Identify which cell holds the provided text, then report its [x, y] central coordinate. 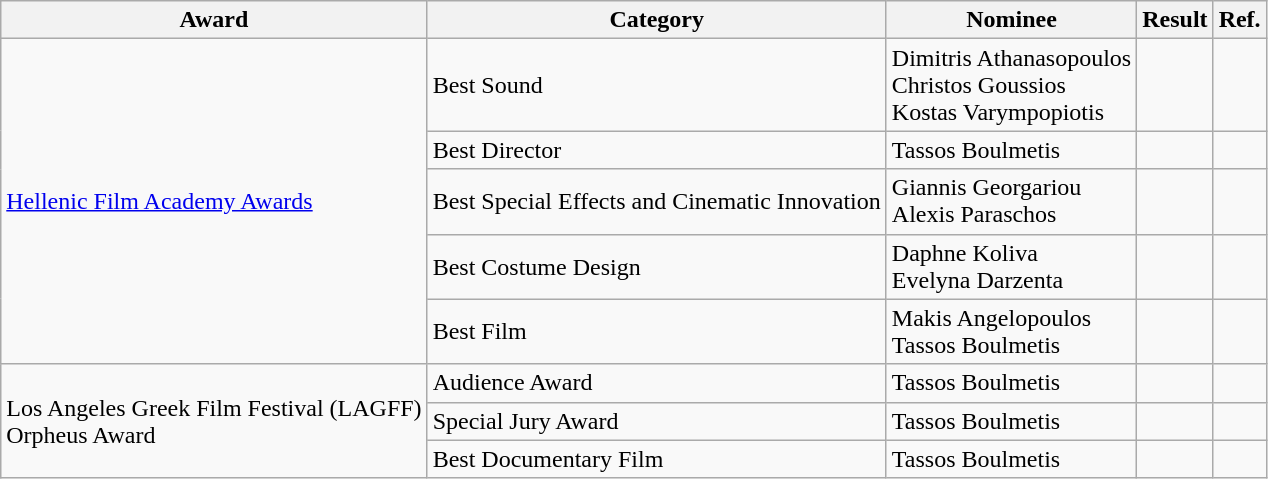
Award [214, 20]
Giannis GeorgariouAlexis Paraschos [1011, 202]
Special Jury Award [656, 421]
Result [1175, 20]
Best Sound [656, 85]
Best Special Effects and Cinematic Innovation [656, 202]
Category [656, 20]
Best Director [656, 150]
Best Film [656, 332]
Best Costume Design [656, 266]
Los Angeles Greek Film Festival (LAGFF)Orpheus Award [214, 421]
Daphne KolivaEvelyna Darzenta [1011, 266]
Ref. [1240, 20]
Nominee [1011, 20]
Dimitris AthanasopoulosChristos GoussiosKostas Varympopiotis [1011, 85]
Hellenic Film Academy Awards [214, 202]
Audience Award [656, 383]
Makis AngelopoulosTassos Boulmetis [1011, 332]
Best Documentary Film [656, 459]
